Find where the given text appears and provide that cell's center as [X, Y] coordinate. 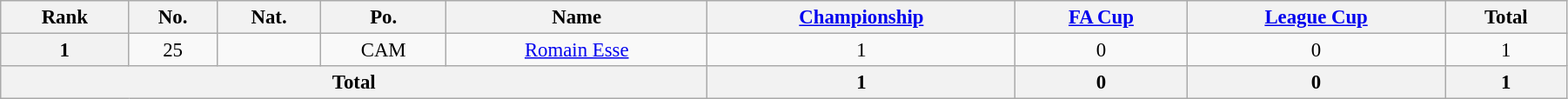
CAM [384, 50]
25 [173, 50]
Po. [384, 17]
Romain Esse [577, 50]
Rank [64, 17]
Name [577, 17]
FA Cup [1102, 17]
League Cup [1316, 17]
Championship [861, 17]
No. [173, 17]
Nat. [268, 17]
